Return the [X, Y] coordinate for the center point of the cell that contains the specified text.  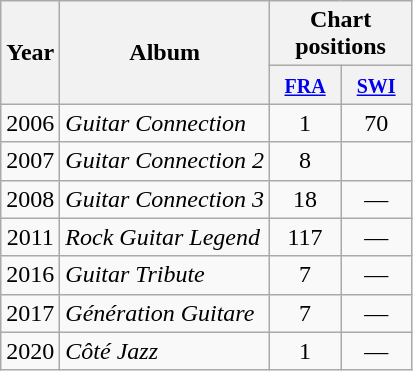
8 [306, 161]
Chart positions [341, 34]
SWI [376, 85]
18 [306, 199]
Côté Jazz [165, 351]
Guitar Tribute [165, 275]
117 [306, 237]
Génération Guitare [165, 313]
2007 [30, 161]
Year [30, 52]
2016 [30, 275]
Guitar Connection [165, 123]
Guitar Connection 2 [165, 161]
2020 [30, 351]
2006 [30, 123]
2011 [30, 237]
Guitar Connection 3 [165, 199]
Album [165, 52]
70 [376, 123]
Rock Guitar Legend [165, 237]
2017 [30, 313]
FRA [306, 85]
2008 [30, 199]
